Locate the cell with the specified text and output its (x, y) center coordinate. 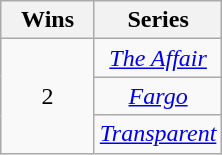
2 (48, 96)
Series (158, 20)
Wins (48, 20)
Fargo (158, 96)
The Affair (158, 58)
Transparent (158, 134)
